Return [x, y] of the center of cell containing provided text 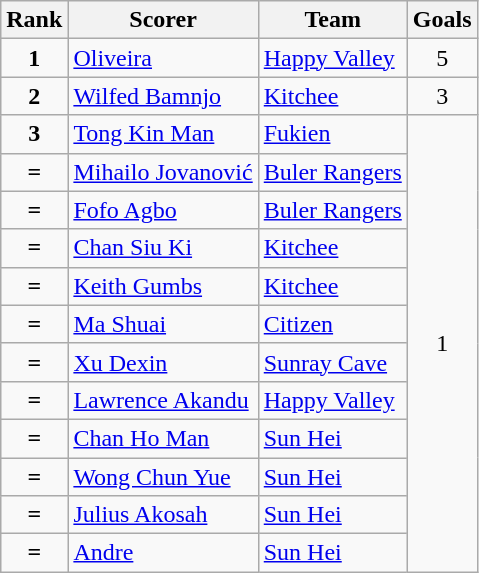
Lawrence Akandu [163, 400]
Chan Siu Ki [163, 248]
Keith Gumbs [163, 286]
Scorer [163, 20]
Ma Shuai [163, 324]
Sunray Cave [332, 362]
2 [34, 96]
Goals [442, 20]
Wong Chun Yue [163, 477]
Oliveira [163, 58]
Rank [34, 20]
Citizen [332, 324]
Chan Ho Man [163, 438]
Xu Dexin [163, 362]
Mihailo Jovanović [163, 172]
5 [442, 58]
Wilfed Bamnjo [163, 96]
Fukien [332, 134]
Fofo Agbo [163, 210]
Tong Kin Man [163, 134]
Julius Akosah [163, 515]
Andre [163, 553]
Team [332, 20]
